From the cell containing the given text, extract its center point as (X, Y) coordinate. 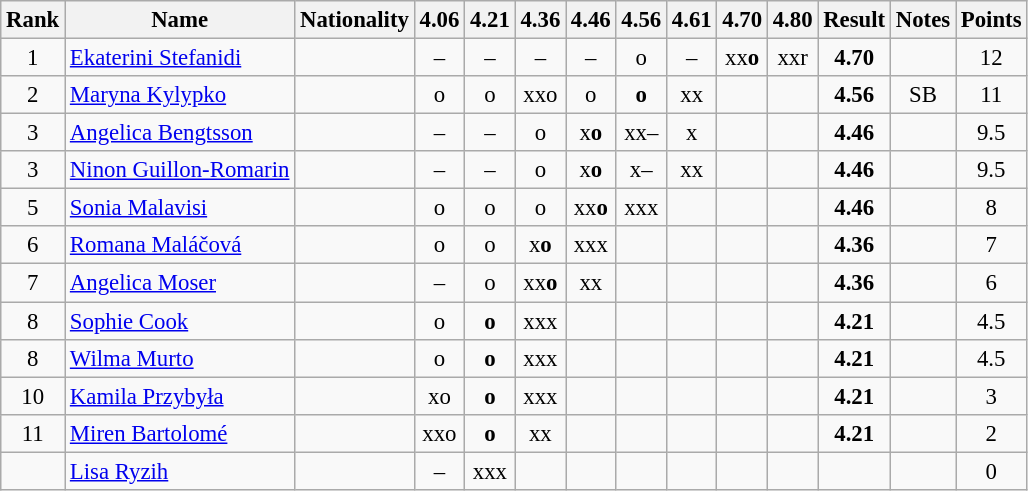
Miren Bartolomé (180, 433)
Lisa Ryzih (180, 471)
Name (180, 20)
0 (992, 471)
Kamila Przybyła (180, 396)
Sophie Cook (180, 321)
Ekaterini Stefanidi (180, 58)
Wilma Murto (180, 358)
xxr (792, 58)
Maryna Kylypko (180, 95)
4.80 (792, 20)
Result (854, 20)
Nationality (354, 20)
Romana Maláčová (180, 245)
x– (641, 170)
Ninon Guillon-Romarin (180, 170)
Rank (33, 20)
SB (922, 95)
4.06 (439, 20)
Angelica Bengtsson (180, 133)
1 (33, 58)
12 (992, 58)
x (691, 133)
xx– (641, 133)
4.61 (691, 20)
5 (33, 208)
Notes (922, 20)
Angelica Moser (180, 283)
Sonia Malavisi (180, 208)
Points (992, 20)
10 (33, 396)
